Return [X, Y] of the center of cell containing provided text 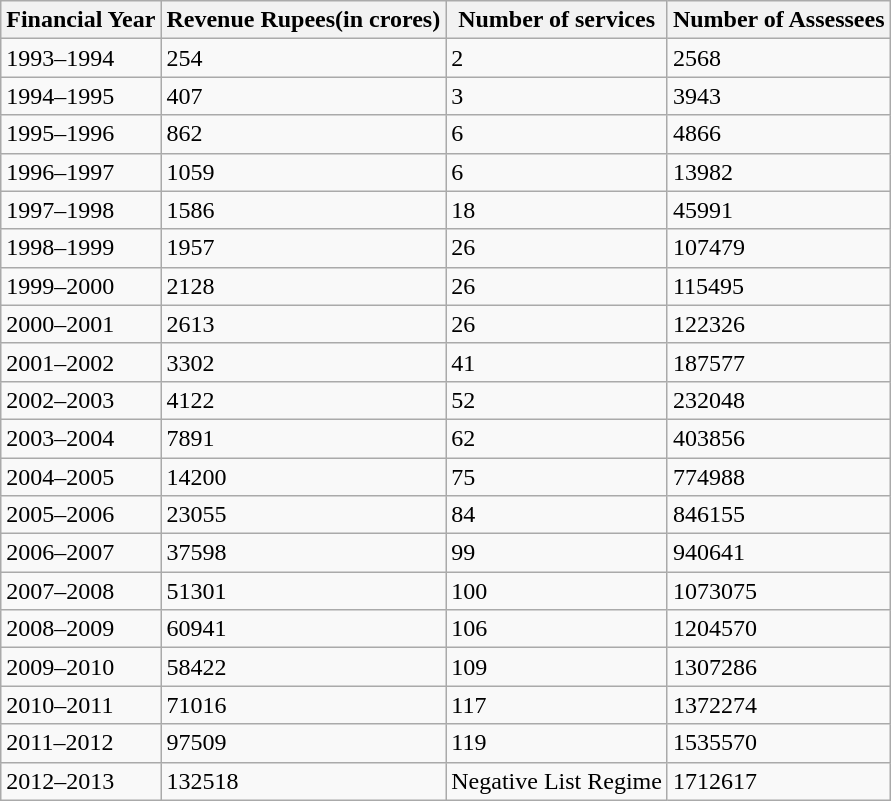
132518 [304, 781]
60941 [304, 629]
2002–2003 [81, 400]
119 [557, 743]
2 [557, 58]
1996–1997 [81, 172]
2005–2006 [81, 515]
1535570 [778, 743]
1372274 [778, 705]
2613 [304, 324]
99 [557, 553]
2007–2008 [81, 591]
3302 [304, 362]
2010–2011 [81, 705]
109 [557, 667]
Number of Assessees [778, 20]
1059 [304, 172]
1993–1994 [81, 58]
2568 [778, 58]
18 [557, 210]
2011–2012 [81, 743]
Negative List Regime [557, 781]
2006–2007 [81, 553]
122326 [778, 324]
75 [557, 477]
940641 [778, 553]
1957 [304, 248]
84 [557, 515]
45991 [778, 210]
2128 [304, 286]
187577 [778, 362]
4122 [304, 400]
107479 [778, 248]
1995–1996 [81, 134]
1997–1998 [81, 210]
2000–2001 [81, 324]
2004–2005 [81, 477]
58422 [304, 667]
115495 [778, 286]
774988 [778, 477]
232048 [778, 400]
2001–2002 [81, 362]
1998–1999 [81, 248]
71016 [304, 705]
2012–2013 [81, 781]
254 [304, 58]
403856 [778, 438]
862 [304, 134]
1307286 [778, 667]
Financial Year [81, 20]
14200 [304, 477]
23055 [304, 515]
3 [557, 96]
1073075 [778, 591]
106 [557, 629]
1586 [304, 210]
37598 [304, 553]
1994–1995 [81, 96]
51301 [304, 591]
97509 [304, 743]
2003–2004 [81, 438]
Number of services [557, 20]
3943 [778, 96]
41 [557, 362]
117 [557, 705]
Revenue Rupees(in crores) [304, 20]
100 [557, 591]
4866 [778, 134]
13982 [778, 172]
2008–2009 [81, 629]
1712617 [778, 781]
2009–2010 [81, 667]
407 [304, 96]
1204570 [778, 629]
62 [557, 438]
846155 [778, 515]
1999–2000 [81, 286]
7891 [304, 438]
52 [557, 400]
